Provide the [X, Y] coordinate of the cell's center where the given text is located.  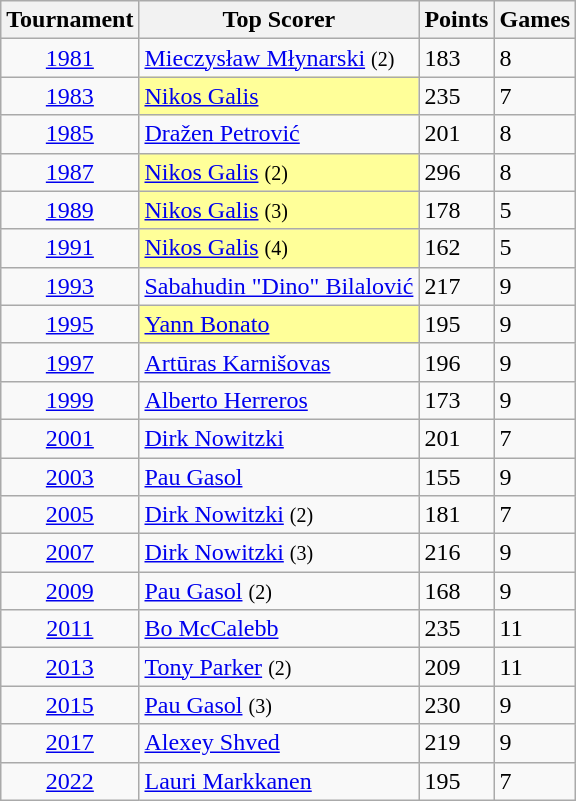
Points [456, 20]
296 [456, 172]
181 [456, 515]
Nikos Galis (2) [279, 172]
Dražen Petrović [279, 134]
Tournament [70, 20]
168 [456, 591]
Tony Parker (2) [279, 667]
Games [535, 20]
Pau Gasol (2) [279, 591]
173 [456, 400]
1991 [70, 248]
1997 [70, 362]
2017 [70, 743]
209 [456, 667]
Lauri Markkanen [279, 781]
2007 [70, 553]
1993 [70, 286]
Artūras Karnišovas [279, 362]
2005 [70, 515]
196 [456, 362]
1981 [70, 58]
1989 [70, 210]
Yann Bonato [279, 324]
2015 [70, 705]
2022 [70, 781]
Dirk Nowitzki [279, 438]
1983 [70, 96]
Nikos Galis (3) [279, 210]
Pau Gasol (3) [279, 705]
2003 [70, 477]
Alberto Herreros [279, 400]
Nikos Galis [279, 96]
Pau Gasol [279, 477]
Bo McCalebb [279, 629]
2011 [70, 629]
Sabahudin "Dino" Bilalović [279, 286]
217 [456, 286]
1999 [70, 400]
1995 [70, 324]
162 [456, 248]
Dirk Nowitzki (2) [279, 515]
230 [456, 705]
155 [456, 477]
1987 [70, 172]
183 [456, 58]
2009 [70, 591]
Dirk Nowitzki (3) [279, 553]
2001 [70, 438]
Nikos Galis (4) [279, 248]
Mieczysław Młynarski (2) [279, 58]
2013 [70, 667]
Top Scorer [279, 20]
216 [456, 553]
219 [456, 743]
1985 [70, 134]
Alexey Shved [279, 743]
178 [456, 210]
